From the cell containing the given text, extract its center point as [x, y] coordinate. 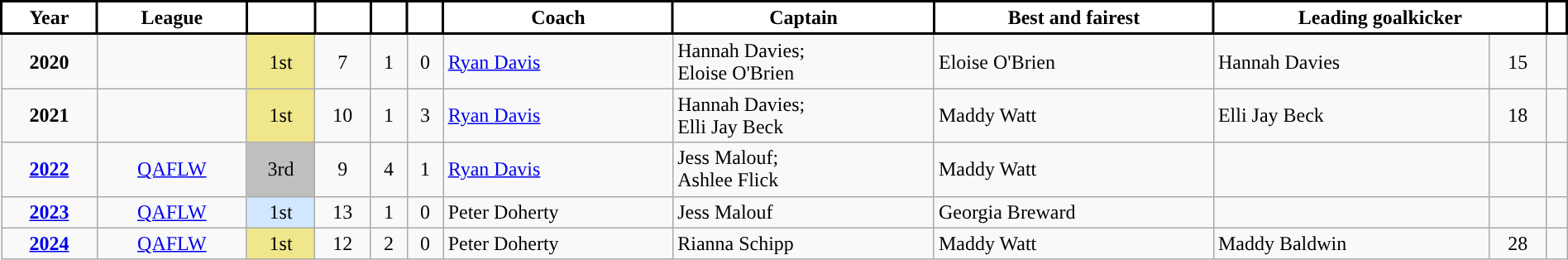
Coach [558, 18]
2020 [50, 61]
Best and fairest [1073, 18]
Rianna Schipp [804, 243]
Jess Malouf [804, 212]
Hannah Davies [1351, 61]
28 [1518, 243]
Elli Jay Beck [1351, 116]
Maddy Baldwin [1351, 243]
Hannah Davies; Elli Jay Beck [804, 116]
12 [342, 243]
15 [1518, 61]
3 [425, 116]
2 [389, 243]
9 [342, 169]
Leading goalkicker [1379, 18]
Year [50, 18]
2024 [50, 243]
2021 [50, 116]
Eloise O'Brien [1073, 61]
2023 [50, 212]
7 [342, 61]
10 [342, 116]
Jess Malouf; Ashlee Flick [804, 169]
Georgia Breward [1073, 212]
18 [1518, 116]
13 [342, 212]
3rd [280, 169]
Hannah Davies; Eloise O'Brien [804, 61]
Captain [804, 18]
4 [389, 169]
League [172, 18]
2022 [50, 169]
